Capture the cell that displays the provided text and extract its [X, Y] central coordinate. 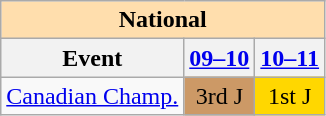
Event [92, 58]
1st J [290, 96]
10–11 [290, 58]
09–10 [220, 58]
National [163, 20]
3rd J [220, 96]
Canadian Champ. [92, 96]
